Locate the cell with the specified text and output its (x, y) center coordinate. 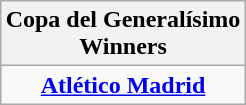
Atlético Madrid (123, 85)
Copa del GeneralísimoWinners (123, 34)
